Return the [x, y] coordinate for the center point of the cell that contains the specified text.  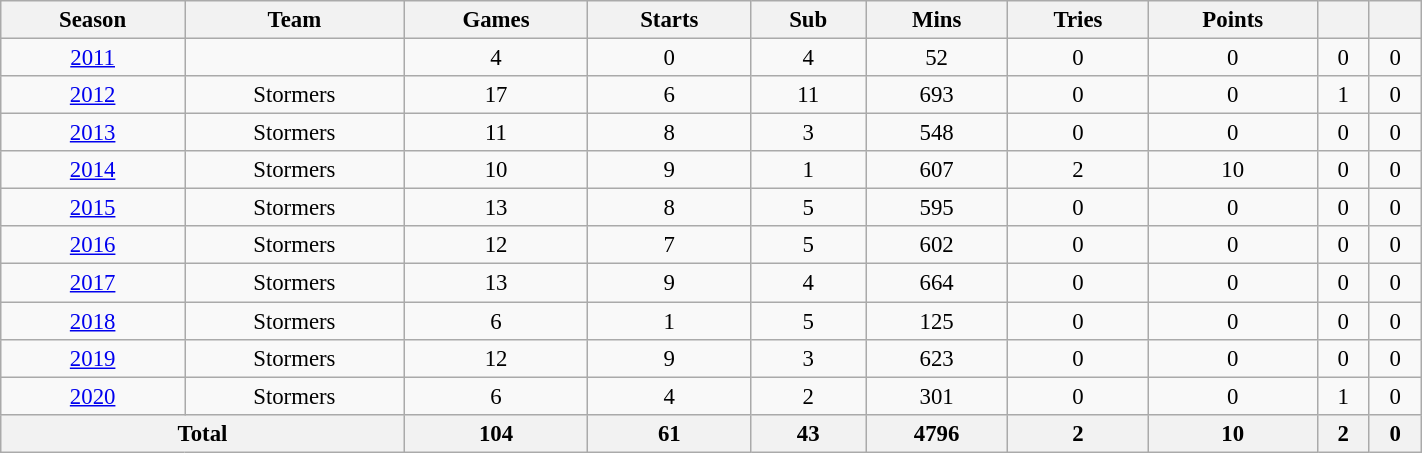
17 [496, 95]
Team [295, 20]
2016 [93, 245]
2012 [93, 95]
623 [937, 358]
125 [937, 321]
7 [670, 245]
Total [202, 433]
2013 [93, 133]
2015 [93, 208]
Points [1232, 20]
595 [937, 208]
2018 [93, 321]
2014 [93, 170]
607 [937, 170]
104 [496, 433]
Season [93, 20]
Mins [937, 20]
Games [496, 20]
2017 [93, 283]
2011 [93, 58]
693 [937, 95]
301 [937, 396]
2020 [93, 396]
43 [808, 433]
4796 [937, 433]
Starts [670, 20]
Sub [808, 20]
602 [937, 245]
52 [937, 58]
61 [670, 433]
664 [937, 283]
2019 [93, 358]
Tries [1078, 20]
548 [937, 133]
